Return the [x, y] coordinate for the center point of the cell that contains the specified text.  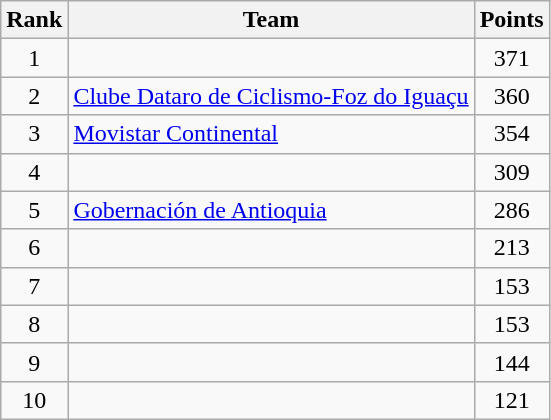
144 [512, 362]
6 [34, 248]
309 [512, 172]
7 [34, 286]
Gobernación de Antioquia [271, 210]
Clube Dataro de Ciclismo-Foz do Iguaçu [271, 96]
5 [34, 210]
371 [512, 58]
9 [34, 362]
354 [512, 134]
2 [34, 96]
Points [512, 20]
Rank [34, 20]
4 [34, 172]
Movistar Continental [271, 134]
1 [34, 58]
Team [271, 20]
121 [512, 400]
360 [512, 96]
213 [512, 248]
10 [34, 400]
286 [512, 210]
3 [34, 134]
8 [34, 324]
